For the text-containing cell, return its midpoint in [X, Y] coordinate format. 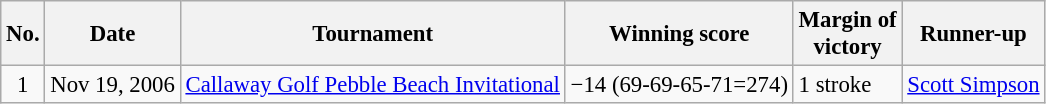
Callaway Golf Pebble Beach Invitational [372, 85]
Winning score [679, 34]
No. [23, 34]
1 stroke [848, 85]
Tournament [372, 34]
1 [23, 85]
Nov 19, 2006 [112, 85]
Scott Simpson [974, 85]
Runner-up [974, 34]
−14 (69-69-65-71=274) [679, 85]
Margin ofvictory [848, 34]
Date [112, 34]
